Locate the cell with the specified text and output its [X, Y] center coordinate. 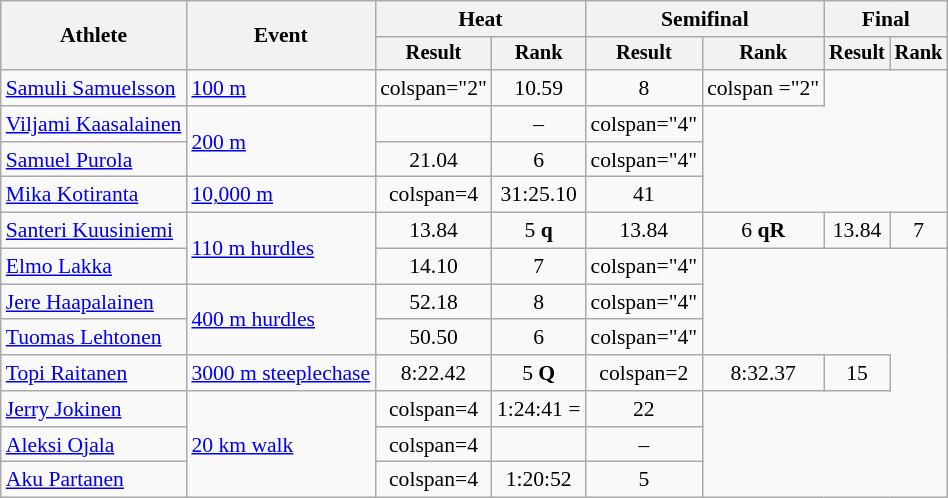
10.59 [539, 88]
41 [644, 195]
colspan ="2" [763, 88]
1:24:41 = [539, 409]
Samuli Samuelsson [94, 88]
400 m hurdles [280, 320]
10,000 m [280, 195]
Santeri Kuusiniemi [94, 231]
colspan="2" [434, 88]
110 m hurdles [280, 248]
Heat [480, 19]
52.18 [434, 302]
200 m [280, 142]
1:20:52 [539, 480]
8:32.37 [763, 373]
3000 m steeplechase [280, 373]
Elmo Lakka [94, 267]
22 [644, 409]
Jere Haapalainen [94, 302]
21.04 [434, 160]
Event [280, 36]
5 [644, 480]
Samuel Purola [94, 160]
100 m [280, 88]
6 qR [763, 231]
31:25.10 [539, 195]
Semifinal [704, 19]
8:22.42 [434, 373]
15 [857, 373]
Topi Raitanen [94, 373]
Viljami Kaasalainen [94, 124]
50.50 [434, 338]
colspan=2 [644, 373]
Athlete [94, 36]
Final [886, 19]
Tuomas Lehtonen [94, 338]
Mika Kotiranta [94, 195]
20 km walk [280, 444]
5 q [539, 231]
5 Q [539, 373]
Aku Partanen [94, 480]
14.10 [434, 267]
Jerry Jokinen [94, 409]
Aleksi Ojala [94, 445]
